For the text-containing cell, return its midpoint in [x, y] coordinate format. 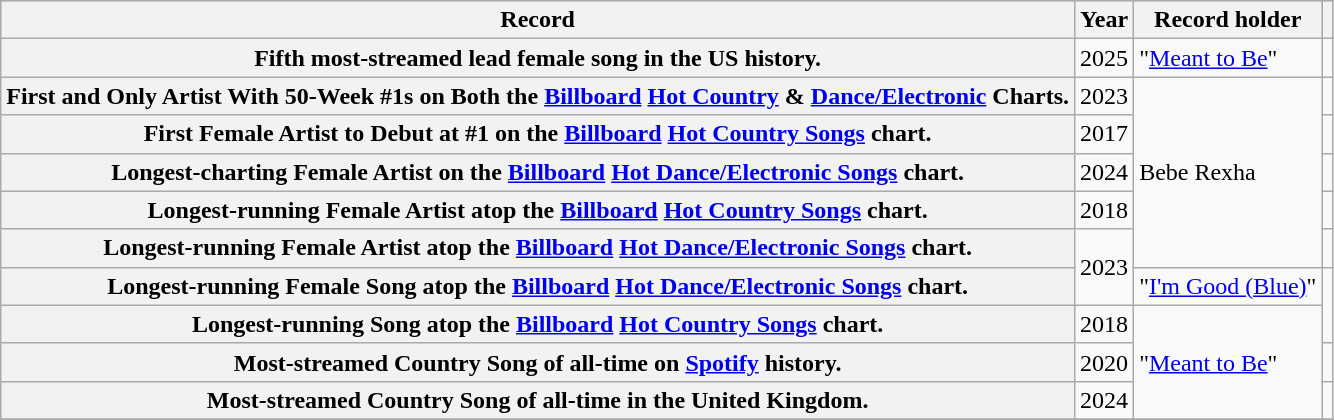
Record [538, 20]
Record holder [1228, 20]
Fifth most-streamed lead female song in the US history. [538, 58]
Bebe Rexha [1228, 172]
First Female Artist to Debut at #1 on the Billboard Hot Country Songs chart. [538, 134]
"I'm Good (Blue)" [1228, 286]
Longest-running Female Song atop the Billboard Hot Dance/Electronic Songs chart. [538, 286]
Longest-running Female Artist atop the Billboard Hot Country Songs chart. [538, 210]
2025 [1104, 58]
First and Only Artist With 50-Week #1s on Both the Billboard Hot Country & Dance/Electronic Charts. [538, 96]
Longest-running Female Artist atop the Billboard Hot Dance/Electronic Songs chart. [538, 248]
Longest-charting Female Artist on the Billboard Hot Dance/Electronic Songs chart. [538, 172]
Most-streamed Country Song of all-time in the United Kingdom. [538, 400]
Longest-running Song atop the Billboard Hot Country Songs chart. [538, 324]
2020 [1104, 362]
Most-streamed Country Song of all-time on Spotify history. [538, 362]
2017 [1104, 134]
Year [1104, 20]
